Return the (x, y) coordinate for the center point of the cell that contains the specified text.  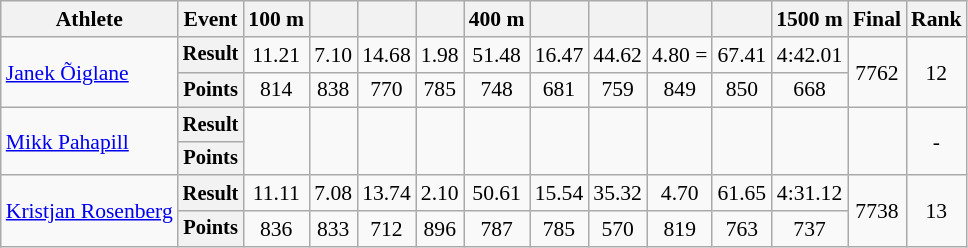
4:31.12 (810, 193)
850 (742, 90)
849 (680, 90)
570 (618, 229)
836 (276, 229)
61.65 (742, 193)
15.54 (560, 193)
400 m (497, 19)
770 (386, 90)
Event (211, 19)
51.48 (497, 55)
Athlete (90, 19)
44.62 (618, 55)
833 (333, 229)
14.68 (386, 55)
763 (742, 229)
7.08 (333, 193)
4:42.01 (810, 55)
4.70 (680, 193)
13.74 (386, 193)
Mikk Pahapill (90, 142)
787 (497, 229)
819 (680, 229)
1500 m (810, 19)
Janek Õiglane (90, 72)
11.11 (276, 193)
759 (618, 90)
838 (333, 90)
7738 (877, 210)
7.10 (333, 55)
814 (276, 90)
1.98 (440, 55)
681 (560, 90)
Rank (936, 19)
16.47 (560, 55)
11.21 (276, 55)
737 (810, 229)
748 (497, 90)
712 (386, 229)
2.10 (440, 193)
7762 (877, 72)
67.41 (742, 55)
50.61 (497, 193)
668 (810, 90)
896 (440, 229)
100 m (276, 19)
13 (936, 210)
12 (936, 72)
4.80 = (680, 55)
35.32 (618, 193)
Kristjan Rosenberg (90, 210)
- (936, 142)
Final (877, 19)
